Find where the given text appears and provide that cell's center as (X, Y) coordinate. 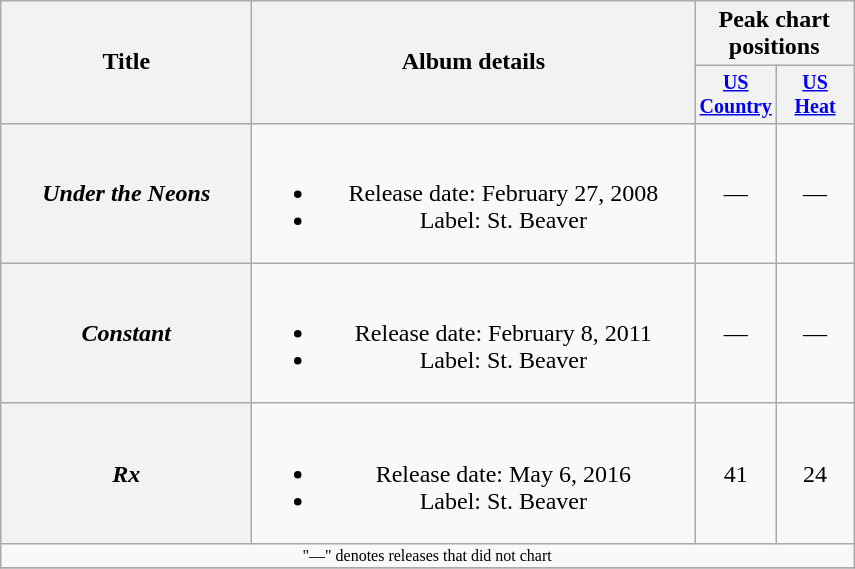
USHeat (816, 94)
Peak chartpositions (774, 34)
Release date: February 27, 2008Label: St. Beaver (474, 193)
Constant (126, 333)
24 (816, 473)
Title (126, 62)
Rx (126, 473)
US Country (736, 94)
Under the Neons (126, 193)
Album details (474, 62)
41 (736, 473)
Release date: February 8, 2011Label: St. Beaver (474, 333)
Release date: May 6, 2016Label: St. Beaver (474, 473)
"—" denotes releases that did not chart (428, 555)
